Find where the given text appears and provide that cell's center as (X, Y) coordinate. 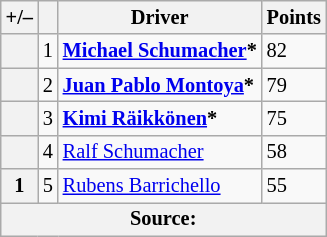
4 (48, 152)
3 (48, 118)
58 (294, 152)
Driver (160, 17)
Points (294, 17)
Source: (164, 219)
75 (294, 118)
Kimi Räikkönen* (160, 118)
5 (48, 186)
55 (294, 186)
2 (48, 85)
+/– (20, 17)
Juan Pablo Montoya* (160, 85)
Michael Schumacher* (160, 51)
82 (294, 51)
79 (294, 85)
Ralf Schumacher (160, 152)
Rubens Barrichello (160, 186)
